Locate the cell with the specified text and output its (X, Y) center coordinate. 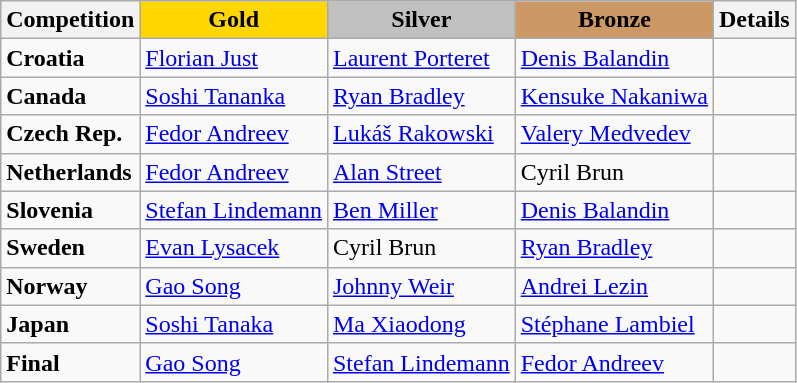
Details (755, 20)
Competition (70, 20)
Czech Rep. (70, 134)
Croatia (70, 58)
Sweden (70, 248)
Laurent Porteret (421, 58)
Bronze (614, 20)
Ma Xiaodong (421, 324)
Lukáš Rakowski (421, 134)
Alan Street (421, 172)
Netherlands (70, 172)
Slovenia (70, 210)
Soshi Tananka (234, 96)
Final (70, 362)
Norway (70, 286)
Soshi Tanaka (234, 324)
Valery Medvedev (614, 134)
Japan (70, 324)
Ben Miller (421, 210)
Canada (70, 96)
Florian Just (234, 58)
Johnny Weir (421, 286)
Evan Lysacek (234, 248)
Silver (421, 20)
Kensuke Nakaniwa (614, 96)
Stéphane Lambiel (614, 324)
Andrei Lezin (614, 286)
Gold (234, 20)
